Determine the (x, y) coordinate at the center of the cell enclosing the given text.  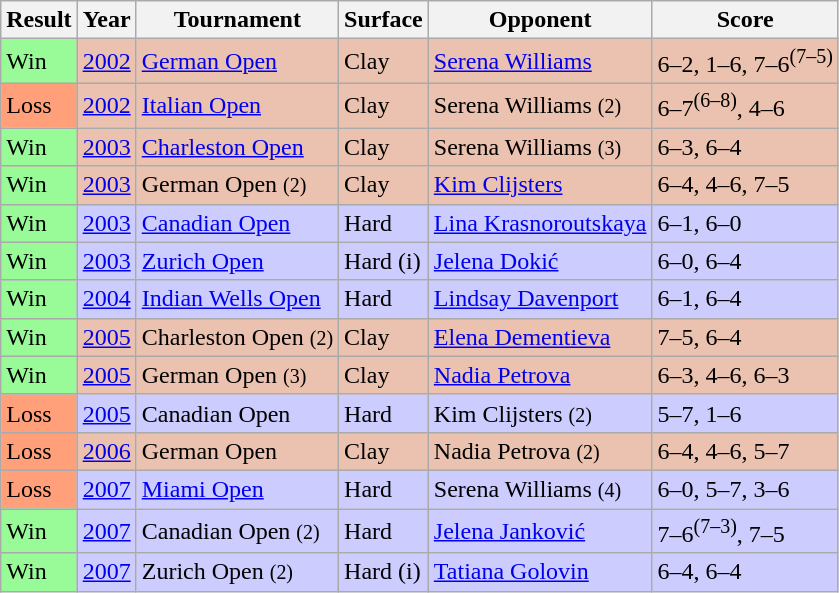
Tournament (237, 20)
Serena Williams (2) (540, 106)
Surface (384, 20)
6–2, 1–6, 7–6(7–5) (745, 62)
Tatiana Golovin (540, 572)
7–6(7–3), 7–5 (745, 532)
Canadian Open (2) (237, 532)
7–5, 6–4 (745, 337)
Zurich Open (2) (237, 572)
6–4, 4–6, 5–7 (745, 451)
6–4, 6–4 (745, 572)
German Open (2) (237, 185)
5–7, 1–6 (745, 413)
Charleston Open (237, 147)
6–1, 6–4 (745, 299)
Italian Open (237, 106)
Elena Dementieva (540, 337)
Nadia Petrova (540, 375)
Serena Williams (4) (540, 489)
Opponent (540, 20)
Kim Clijsters (540, 185)
Serena Williams (3) (540, 147)
Lindsay Davenport (540, 299)
German Open (3) (237, 375)
Miami Open (237, 489)
Charleston Open (2) (237, 337)
Jelena Janković (540, 532)
6–3, 4–6, 6–3 (745, 375)
Indian Wells Open (237, 299)
Jelena Dokić (540, 261)
Score (745, 20)
Result (39, 20)
Year (106, 20)
Zurich Open (237, 261)
Serena Williams (540, 62)
6–1, 6–0 (745, 223)
6–4, 4–6, 7–5 (745, 185)
6–3, 6–4 (745, 147)
6–0, 6–4 (745, 261)
6–7(6–8), 4–6 (745, 106)
2004 (106, 299)
Lina Krasnoroutskaya (540, 223)
6–0, 5–7, 3–6 (745, 489)
Nadia Petrova (2) (540, 451)
Kim Clijsters (2) (540, 413)
2006 (106, 451)
